Identify which cell holds the provided text, then report its [x, y] central coordinate. 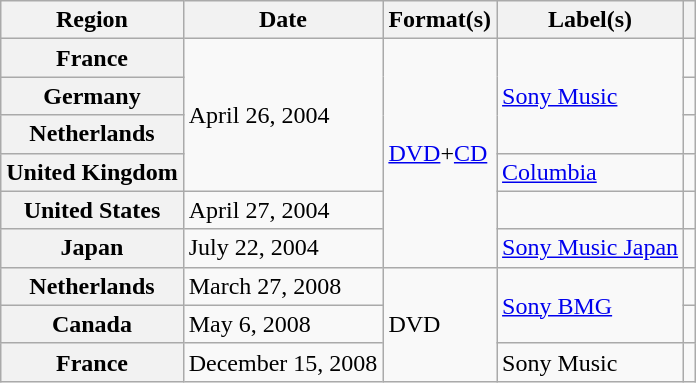
Columbia [590, 172]
July 22, 2004 [283, 248]
Germany [92, 96]
DVD [440, 324]
December 15, 2008 [283, 362]
Sony BMG [590, 305]
Canada [92, 324]
Region [92, 20]
April 27, 2004 [283, 210]
April 26, 2004 [283, 115]
May 6, 2008 [283, 324]
Format(s) [440, 20]
March 27, 2008 [283, 286]
Label(s) [590, 20]
United Kingdom [92, 172]
Date [283, 20]
Sony Music Japan [590, 248]
Japan [92, 248]
United States [92, 210]
DVD+CD [440, 153]
